Identify which cell holds the provided text, then report its (x, y) central coordinate. 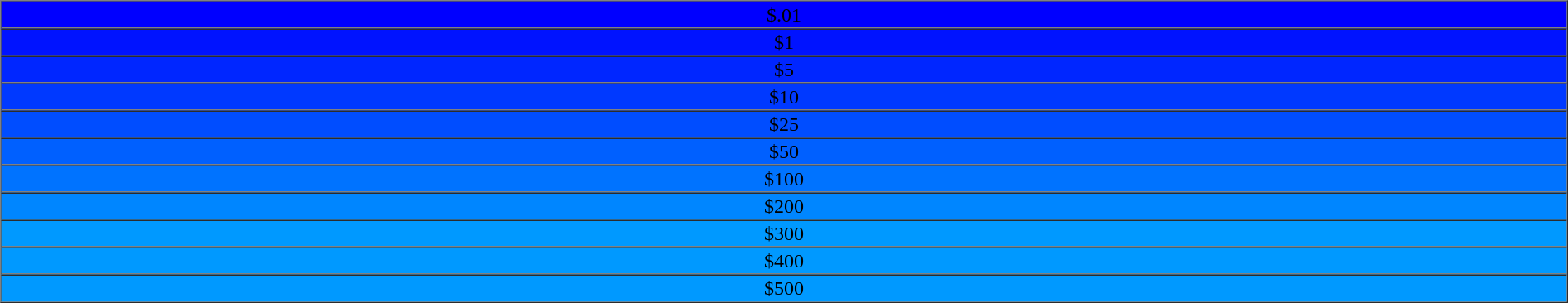
$100 (784, 179)
$5 (784, 70)
$25 (784, 124)
$400 (784, 260)
$500 (784, 288)
$300 (784, 233)
$10 (784, 96)
$50 (784, 151)
$.01 (784, 15)
$200 (784, 205)
$1 (784, 41)
